Detect which cell encompasses the target text, then output its (x, y) center coordinate. 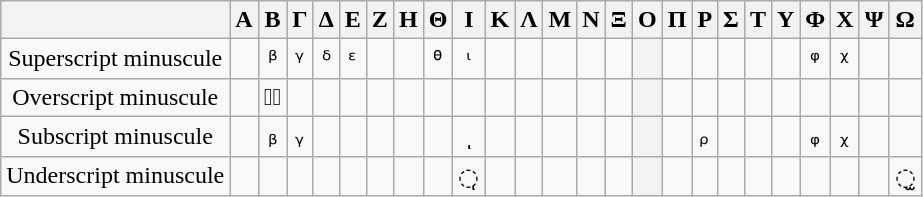
ᵞ (300, 59)
Κ (500, 20)
Τ (758, 20)
ᵧ (300, 136)
◌̫ (905, 176)
ᶿ (438, 59)
Subscript minuscule (116, 136)
ᵨ (705, 136)
ᶥ (469, 59)
◌ͅ (469, 176)
Ο (647, 20)
Ζ (380, 20)
Ψ (874, 20)
Χ (845, 20)
ᵩ (816, 136)
ᵪ (845, 136)
Φ (816, 20)
Α (244, 20)
ᵝ (272, 59)
Μ (560, 20)
Superscript minuscule (116, 59)
Ν (591, 20)
Υ (785, 20)
Ω (905, 20)
Λ (529, 20)
ᵠ (816, 59)
Ε (352, 20)
Γ (300, 20)
Ξ (618, 20)
Ι (469, 20)
Θ (438, 20)
Underscript minuscule (116, 176)
ᵋ (352, 59)
Δ (326, 20)
ᵟ (326, 59)
Ρ (705, 20)
ͺ (469, 136)
◌ᷩ (272, 97)
ᵡ (845, 59)
Σ (732, 20)
Π (677, 20)
Η (408, 20)
Β (272, 20)
Overscript minuscule (116, 97)
ᵦ (272, 136)
